Find where the given text appears and provide that cell's center as [X, Y] coordinate. 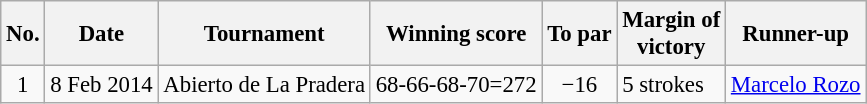
Winning score [456, 34]
Margin ofvictory [672, 34]
1 [23, 85]
Abierto de La Pradera [264, 85]
68-66-68-70=272 [456, 85]
8 Feb 2014 [102, 85]
Marcelo Rozo [796, 85]
5 strokes [672, 85]
Date [102, 34]
−16 [580, 85]
Runner-up [796, 34]
No. [23, 34]
To par [580, 34]
Tournament [264, 34]
